Return the [X, Y] coordinate for the center point of the cell that contains the specified text.  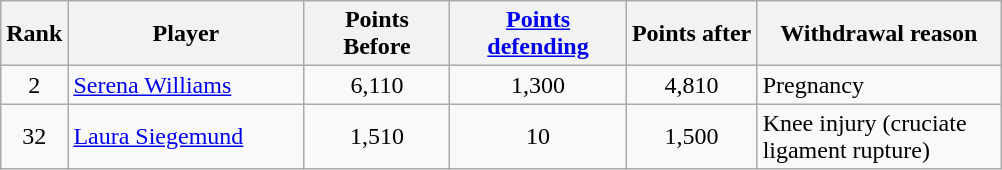
1,300 [538, 85]
Points after [692, 34]
Laura Siegemund [186, 136]
Points Before [377, 34]
4,810 [692, 85]
10 [538, 136]
2 [34, 85]
Serena Williams [186, 85]
Rank [34, 34]
Withdrawal reason [879, 34]
1,500 [692, 136]
Player [186, 34]
Pregnancy [879, 85]
Knee injury (cruciate ligament rupture) [879, 136]
1,510 [377, 136]
32 [34, 136]
Points defending [538, 34]
6,110 [377, 85]
